Provide the (x, y) coordinate of the cell's center where the given text is located.  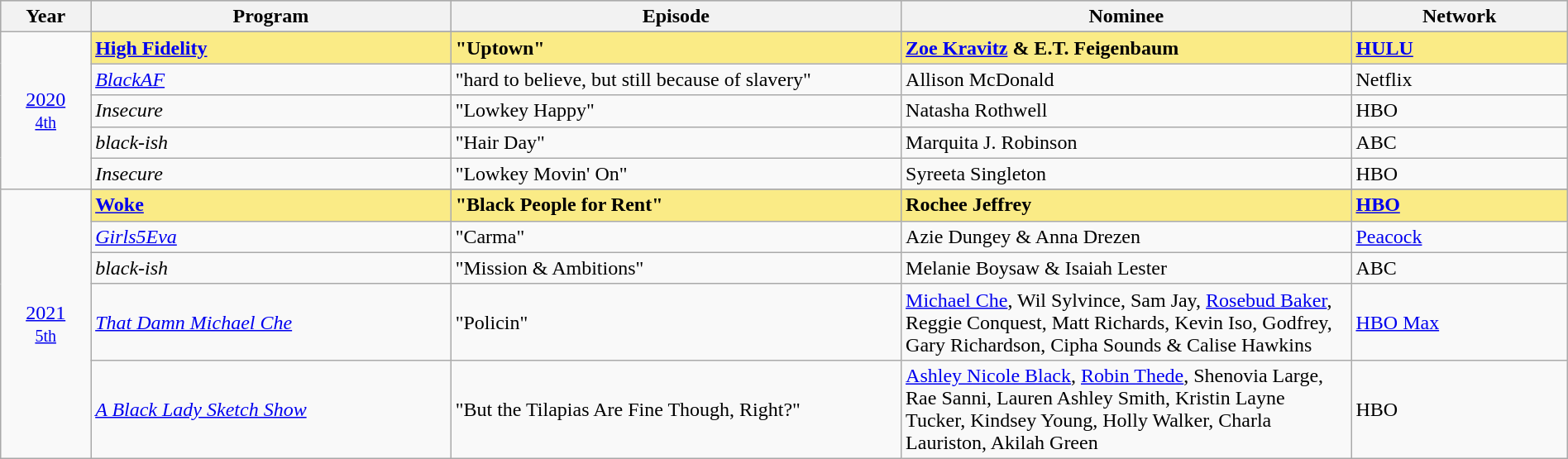
"But the Tilapias Are Fine Though, Right?" (676, 409)
Nominee (1126, 17)
Rochee Jeffrey (1126, 205)
Program (271, 17)
HULU (1459, 48)
Woke (271, 205)
That Damn Michael Che (271, 322)
Azie Dungey & Anna Drezen (1126, 237)
High Fidelity (271, 48)
Marquita J. Robinson (1126, 142)
Episode (676, 17)
"hard to believe, but still because of slavery" (676, 79)
"Uptown" (676, 48)
Network (1459, 17)
Girls5Eva (271, 237)
20215th (46, 324)
Michael Che, Wil Sylvince, Sam Jay, Rosebud Baker, Reggie Conquest, Matt Richards, Kevin Iso, Godfrey, Gary Richardson, Cipha Sounds & Calise Hawkins (1126, 322)
Melanie Boysaw & Isaiah Lester (1126, 268)
Peacock (1459, 237)
Zoe Kravitz & E.T. Feigenbaum (1126, 48)
BlackAF (271, 79)
"Carma" (676, 237)
Syreeta Singleton (1126, 174)
A Black Lady Sketch Show (271, 409)
Natasha Rothwell (1126, 111)
Year (46, 17)
HBO Max (1459, 322)
Netflix (1459, 79)
"Mission & Ambitions" (676, 268)
"Lowkey Movin' On" (676, 174)
"Lowkey Happy" (676, 111)
Allison McDonald (1126, 79)
"Policin" (676, 322)
"Black People for Rent" (676, 205)
"Hair Day" (676, 142)
20204th (46, 111)
